Identify which cell holds the provided text, then report its (x, y) central coordinate. 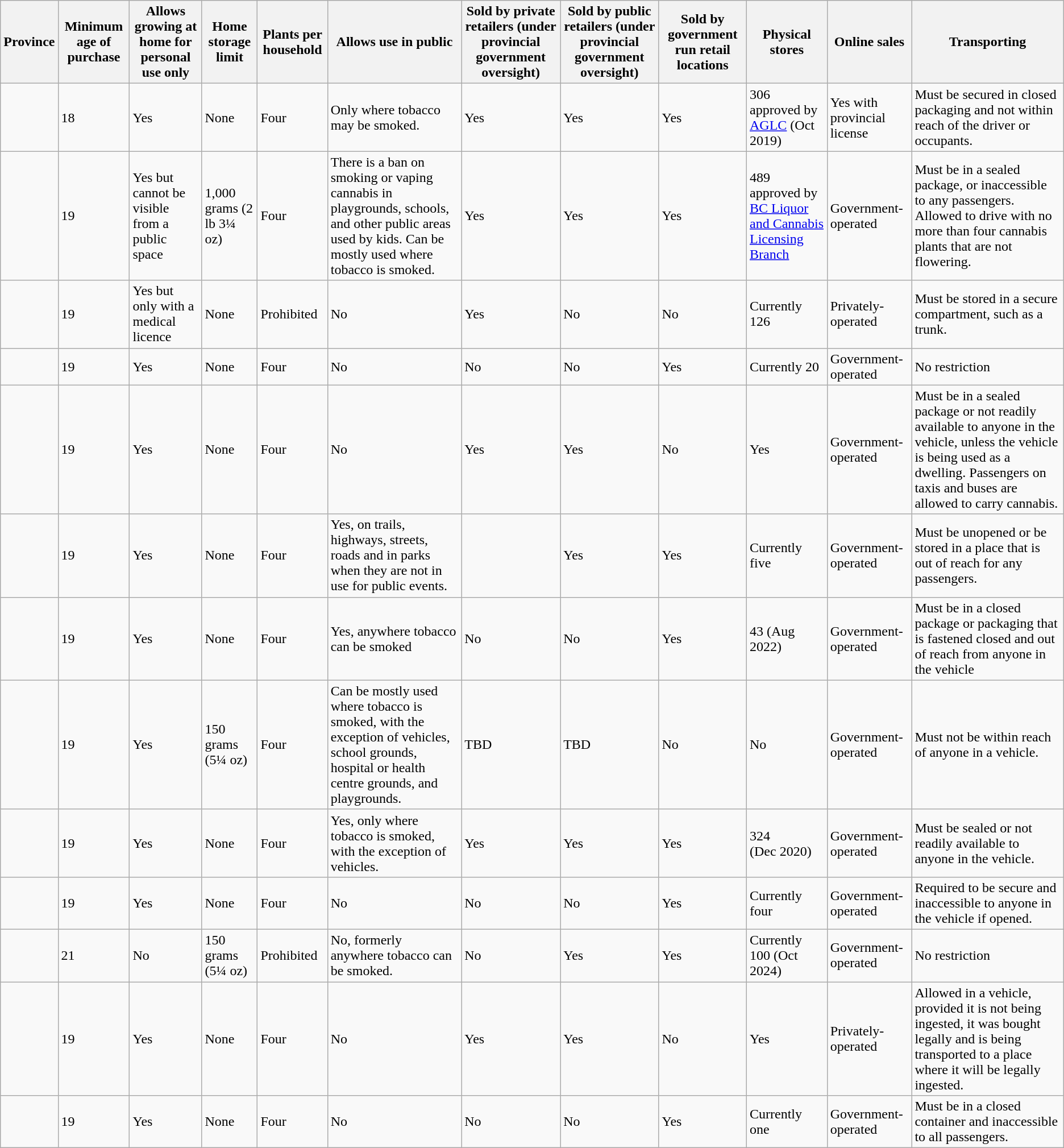
Currently 126 (787, 314)
No, formerly anywhere tobacco can be smoked. (394, 955)
1,000 grams (2 lb 3¼ oz) (230, 216)
Allows growing at home for personal use only (166, 42)
Must not be within reach of anyone in a vehicle. (988, 745)
324(Dec 2020) (787, 843)
Sold by public retailers (under provincial government oversight) (609, 42)
Sold by private retailers (under provincial government oversight) (511, 42)
Yes but cannot be visible from a public space (166, 216)
Allows use in public (394, 42)
Must be in a sealed package, or inaccessible to any passengers. Allowed to drive with no more than four cannabis plants that are not flowering. (988, 216)
Transporting (988, 42)
Currently 20 (787, 366)
Must be in a closed package or packaging that is fastened closed and out of reach from anyone in the vehicle (988, 639)
Sold by government run retail locations (703, 42)
Yes but only with a medical licence (166, 314)
Must be in a closed container and inaccessible to all passengers. (988, 1122)
Online sales (870, 42)
18 (94, 117)
Allowed in a vehicle, provided it is not being ingested, it was bought legally and is being transported to a place where it will be legally ingested. (988, 1038)
306 approved by AGLC (Oct 2019) (787, 117)
43 (Aug 2022) (787, 639)
Yes, anywhere tobacco can be smoked (394, 639)
Yes, on trails, highways, streets, roads and in parks when they are not in use for public events. (394, 556)
Can be mostly used where tobacco is smoked, with the exception of vehicles, school grounds, hospital or health centre grounds, and playgrounds. (394, 745)
21 (94, 955)
Yes, only where tobacco is smoked, with the exception of vehicles. (394, 843)
Must be secured in closed packaging and not within reach of the driver or occupants. (988, 117)
489 approved by BC Liquor and Cannabis Licensing Branch (787, 216)
Yes with provincial license (870, 117)
Province (30, 42)
Minimum age of purchase (94, 42)
Currently one (787, 1122)
Currently five (787, 556)
Must be unopened or be stored in a place that is out of reach for any passengers. (988, 556)
Physical stores (787, 42)
Currently 100 (Oct 2024) (787, 955)
Only where tobacco may be smoked. (394, 117)
Must be stored in a secure compartment, such as a trunk. (988, 314)
Currently four (787, 903)
Plants per household (292, 42)
Must be sealed or not readily available to anyone in the vehicle. (988, 843)
Required to be secure and inaccessible to anyone in the vehicle if opened. (988, 903)
Home storage limit (230, 42)
